Find where the given text appears and provide that cell's center as [x, y] coordinate. 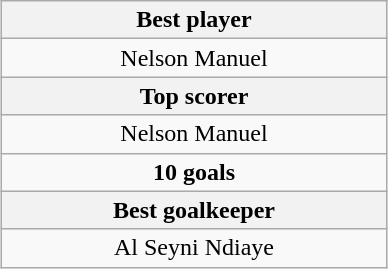
10 goals [194, 172]
Best goalkeeper [194, 210]
Best player [194, 20]
Top scorer [194, 96]
Al Seyni Ndiaye [194, 248]
